Detect which cell encompasses the target text, then output its (X, Y) center coordinate. 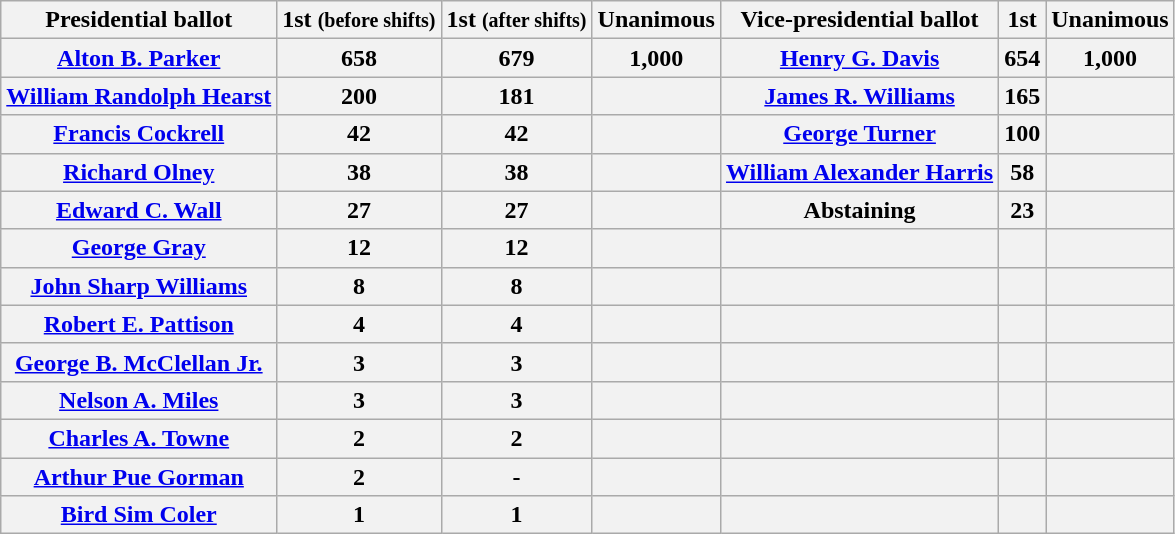
William Randolph Hearst (139, 96)
Vice-presidential ballot (859, 20)
58 (1022, 172)
Robert E. Pattison (139, 324)
165 (1022, 96)
Bird Sim Coler (139, 515)
William Alexander Harris (859, 172)
100 (1022, 134)
Richard Olney (139, 172)
654 (1022, 58)
1st (1022, 20)
1st (before shifts) (359, 20)
23 (1022, 210)
Presidential ballot (139, 20)
James R. Williams (859, 96)
Francis Cockrell (139, 134)
George Turner (859, 134)
679 (516, 58)
John Sharp Williams (139, 286)
Edward C. Wall (139, 210)
Charles A. Towne (139, 438)
200 (359, 96)
Henry G. Davis (859, 58)
181 (516, 96)
Alton B. Parker (139, 58)
658 (359, 58)
Arthur Pue Gorman (139, 477)
1st (after shifts) (516, 20)
- (516, 477)
George B. McClellan Jr. (139, 362)
George Gray (139, 248)
Abstaining (859, 210)
Nelson A. Miles (139, 400)
